Pinpoint the cell where the given text exists, returning its (x, y) midpoint coordinate. 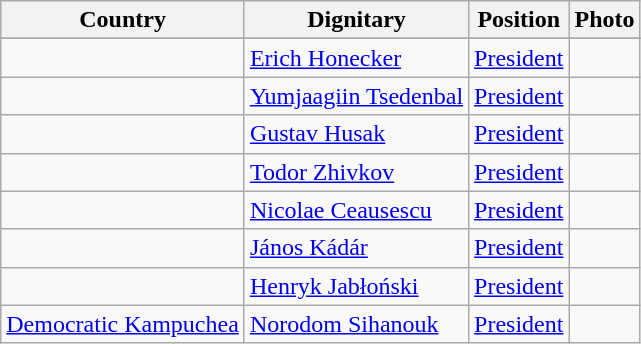
Nicolae Ceausescu (356, 210)
Democratic Kampuchea (123, 324)
Todor Zhivkov (356, 172)
Norodom Sihanouk (356, 324)
Photo (604, 20)
Yumjaagiin Tsedenbal (356, 96)
Henryk Jabłoński (356, 286)
János Kádár (356, 248)
Gustav Husak (356, 134)
Position (519, 20)
Erich Honecker (356, 58)
Country (123, 20)
Dignitary (356, 20)
